Capture the cell that displays the provided text and extract its (x, y) central coordinate. 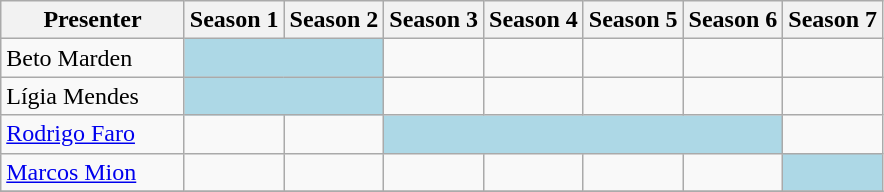
Beto Marden (93, 58)
Rodrigo Faro (93, 134)
Season 4 (534, 20)
Season 7 (833, 20)
Marcos Mion (93, 172)
Season 2 (334, 20)
Lígia Mendes (93, 96)
Season 1 (234, 20)
Presenter (93, 20)
Season 5 (633, 20)
Season 3 (434, 20)
Season 6 (733, 20)
